Provide the [x, y] coordinate of the cell's center where the given text is located.  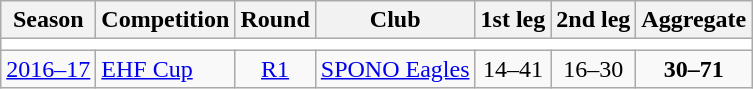
R1 [275, 69]
30–71 [694, 69]
16–30 [594, 69]
2nd leg [594, 20]
1st leg [513, 20]
Season [48, 20]
Round [275, 20]
14–41 [513, 69]
SPONO Eagles [395, 69]
Competition [166, 20]
2016–17 [48, 69]
EHF Cup [166, 69]
Aggregate [694, 20]
Club [395, 20]
